Return (X, Y) of the center of cell containing provided text 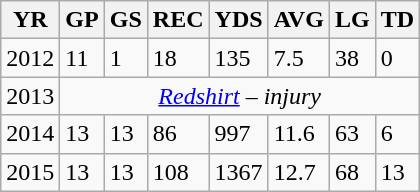
2012 (30, 58)
11.6 (298, 134)
REC (178, 20)
108 (178, 172)
63 (352, 134)
GS (126, 20)
GP (82, 20)
2015 (30, 172)
18 (178, 58)
12.7 (298, 172)
135 (238, 58)
6 (397, 134)
YR (30, 20)
86 (178, 134)
Redshirt – injury (240, 96)
2014 (30, 134)
2013 (30, 96)
1 (126, 58)
TD (397, 20)
1367 (238, 172)
38 (352, 58)
LG (352, 20)
0 (397, 58)
AVG (298, 20)
11 (82, 58)
68 (352, 172)
7.5 (298, 58)
YDS (238, 20)
997 (238, 134)
